Detect which cell encompasses the target text, then output its (X, Y) center coordinate. 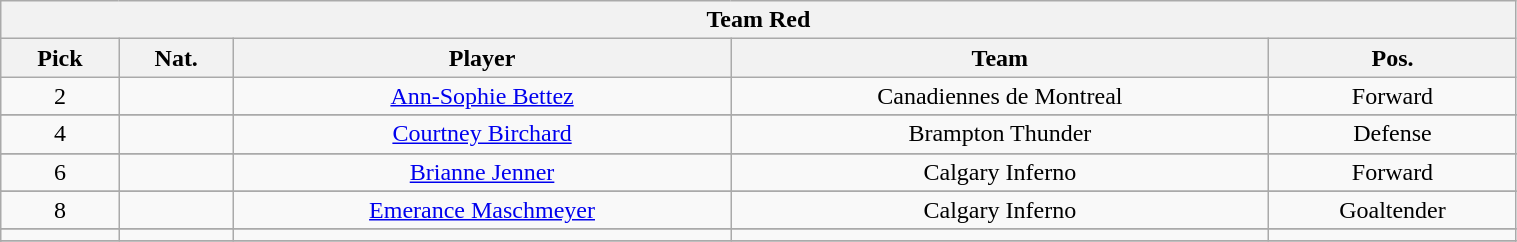
Ann-Sophie Bettez (482, 96)
4 (60, 134)
Team Red (758, 20)
Player (482, 58)
Canadiennes de Montreal (1000, 96)
8 (60, 210)
Pick (60, 58)
6 (60, 172)
Nat. (176, 58)
Emerance Maschmeyer (482, 210)
2 (60, 96)
Defense (1392, 134)
Goaltender (1392, 210)
Brianne Jenner (482, 172)
Courtney Birchard (482, 134)
Team (1000, 58)
Brampton Thunder (1000, 134)
Pos. (1392, 58)
